Provide the [X, Y] coordinate of the cell's center where the given text is located.  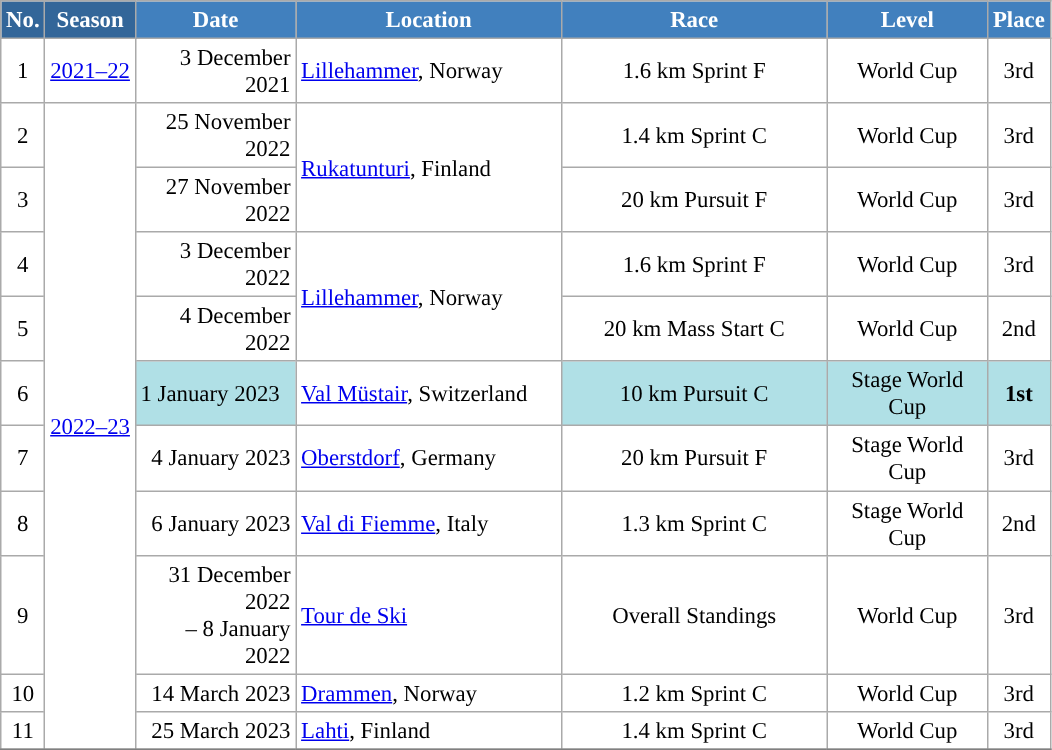
Date [216, 20]
3 [23, 200]
4 [23, 264]
6 [23, 394]
10 [23, 693]
20 km Mass Start C [694, 330]
9 [23, 614]
Val Müstair, Switzerland [429, 394]
2022–23 [90, 426]
Overall Standings [694, 614]
Tour de Ski [429, 614]
2 [23, 136]
11 [23, 730]
14 March 2023 [216, 693]
1 [23, 72]
31 December 2022– 8 January 2022 [216, 614]
Val di Fiemme, Italy [429, 524]
Drammen, Norway [429, 693]
25 November 2022 [216, 136]
No. [23, 20]
27 November 2022 [216, 200]
8 [23, 524]
1st [1019, 394]
7 [23, 458]
4 December 2022 [216, 330]
Race [694, 20]
Level [908, 20]
Lahti, Finland [429, 730]
3 December 2022 [216, 264]
4 January 2023 [216, 458]
Place [1019, 20]
25 March 2023 [216, 730]
2021–22 [90, 72]
1.2 km Sprint C [694, 693]
1.3 km Sprint C [694, 524]
5 [23, 330]
Rukatunturi, Finland [429, 168]
Season [90, 20]
6 January 2023 [216, 524]
Location [429, 20]
10 km Pursuit C [694, 394]
3 December 2021 [216, 72]
1 January 2023 [216, 394]
Oberstdorf, Germany [429, 458]
